Extract the (x, y) coordinate from the center of the cell holding the provided text.  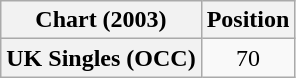
Chart (2003) (101, 20)
Position (248, 20)
UK Singles (OCC) (101, 58)
70 (248, 58)
